Provide the (X, Y) coordinate of the cell's center where the given text is located.  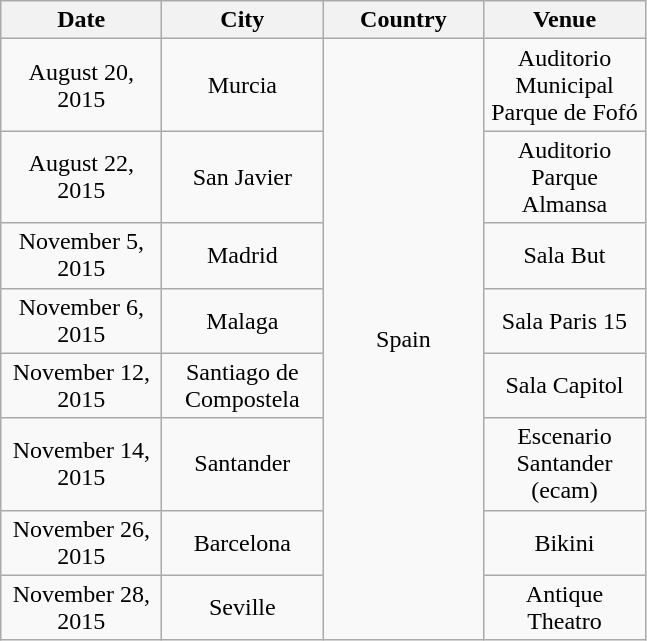
Date (82, 20)
Malaga (242, 320)
Barcelona (242, 542)
Escenario Santander (ecam) (564, 464)
November 28, 2015 (82, 608)
Santander (242, 464)
City (242, 20)
Antique Theatro (564, 608)
Sala Capitol (564, 386)
November 5, 2015 (82, 256)
Murcia (242, 85)
Santiago de Compostela (242, 386)
Spain (404, 340)
November 26, 2015 (82, 542)
November 12, 2015 (82, 386)
November 14, 2015 (82, 464)
August 20, 2015 (82, 85)
August 22, 2015 (82, 177)
Sala Paris 15 (564, 320)
Venue (564, 20)
Madrid (242, 256)
Sala But (564, 256)
San Javier (242, 177)
November 6, 2015 (82, 320)
Auditorio Parque Almansa (564, 177)
Auditorio Municipal Parque de Fofó (564, 85)
Bikini (564, 542)
Country (404, 20)
Seville (242, 608)
